Determine the (x, y) coordinate at the center of the cell enclosing the given text.  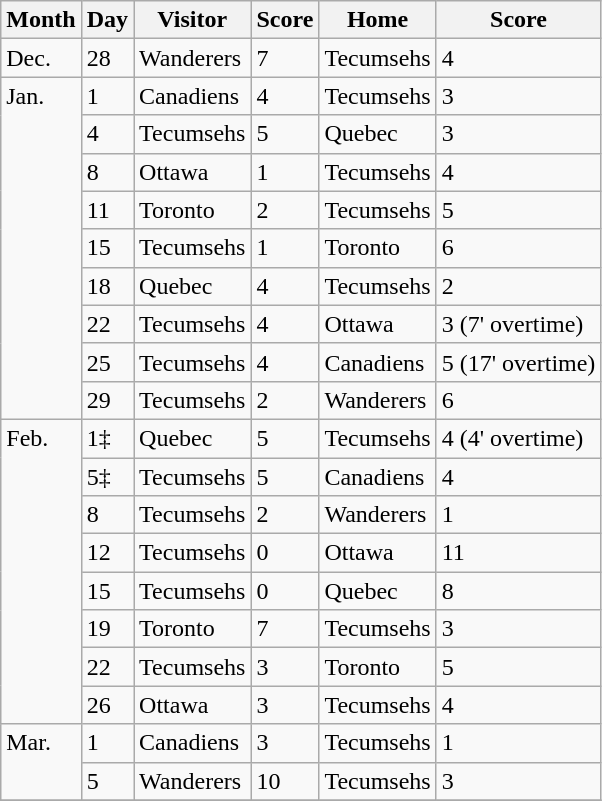
Visitor (192, 20)
5‡ (107, 477)
Month (41, 20)
29 (107, 400)
19 (107, 629)
4 (4' overtime) (518, 438)
1‡ (107, 438)
Feb. (41, 571)
5 (17' overtime) (518, 362)
Jan. (41, 248)
25 (107, 362)
12 (107, 553)
26 (107, 705)
18 (107, 286)
Day (107, 20)
Mar. (41, 762)
28 (107, 58)
Dec. (41, 58)
Home (378, 20)
3 (7' overtime) (518, 324)
10 (285, 781)
